Return the (x, y) coordinate for the center point of the cell that contains the specified text.  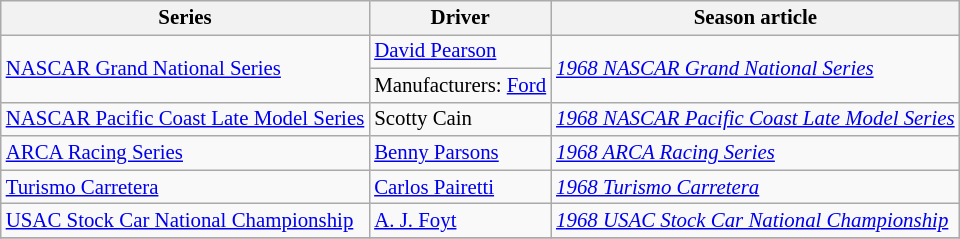
Carlos Pairetti (460, 187)
Scotty Cain (460, 119)
Series (185, 18)
NASCAR Grand National Series (185, 68)
1968 Turismo Carretera (755, 187)
1968 NASCAR Pacific Coast Late Model Series (755, 119)
Benny Parsons (460, 153)
Driver (460, 18)
1968 NASCAR Grand National Series (755, 68)
NASCAR Pacific Coast Late Model Series (185, 119)
Season article (755, 18)
A. J. Foyt (460, 221)
1968 USAC Stock Car National Championship (755, 221)
David Pearson (460, 51)
ARCA Racing Series (185, 153)
1968 ARCA Racing Series (755, 153)
USAC Stock Car National Championship (185, 221)
Turismo Carretera (185, 187)
Manufacturers: Ford (460, 85)
